Scan for the cell matching the given text and deliver its [x, y] coordinate at center. 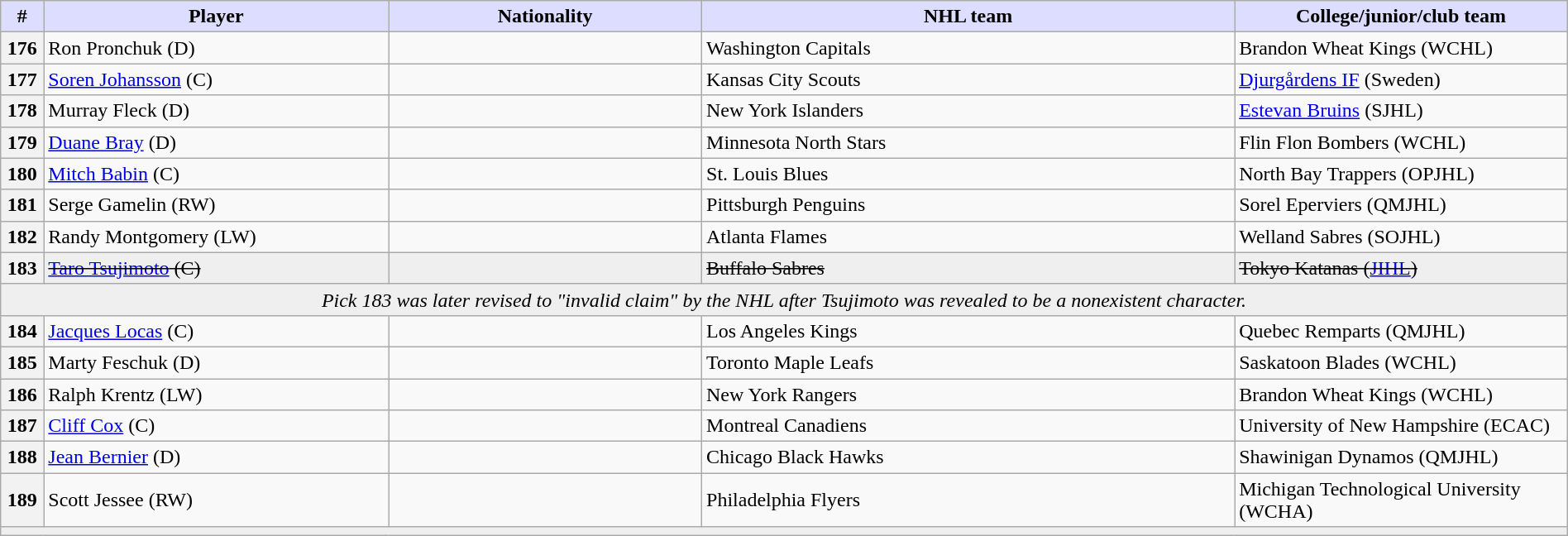
Tokyo Katanas (JIHL) [1401, 268]
Welland Sabres (SOJHL) [1401, 237]
Pittsburgh Penguins [968, 205]
Scott Jessee (RW) [217, 500]
Randy Montgomery (LW) [217, 237]
# [22, 17]
179 [22, 142]
Saskatoon Blades (WCHL) [1401, 362]
185 [22, 362]
Marty Feschuk (D) [217, 362]
188 [22, 457]
Mitch Babin (C) [217, 174]
Jean Bernier (D) [217, 457]
Estevan Bruins (SJHL) [1401, 111]
Washington Capitals [968, 48]
Minnesota North Stars [968, 142]
186 [22, 395]
Buffalo Sabres [968, 268]
North Bay Trappers (OPJHL) [1401, 174]
New York Rangers [968, 395]
182 [22, 237]
New York Islanders [968, 111]
176 [22, 48]
Philadelphia Flyers [968, 500]
183 [22, 268]
Nationality [546, 17]
Cliff Cox (C) [217, 426]
189 [22, 500]
Serge Gamelin (RW) [217, 205]
University of New Hampshire (ECAC) [1401, 426]
Toronto Maple Leafs [968, 362]
Montreal Canadiens [968, 426]
St. Louis Blues [968, 174]
NHL team [968, 17]
Flin Flon Bombers (WCHL) [1401, 142]
Jacques Locas (C) [217, 331]
Atlanta Flames [968, 237]
Chicago Black Hawks [968, 457]
College/junior/club team [1401, 17]
Taro Tsujimoto (C) [217, 268]
184 [22, 331]
187 [22, 426]
Los Angeles Kings [968, 331]
Shawinigan Dynamos (QMJHL) [1401, 457]
Kansas City Scouts [968, 79]
178 [22, 111]
Djurgårdens IF (Sweden) [1401, 79]
Player [217, 17]
Pick 183 was later revised to "invalid claim" by the NHL after Tsujimoto was revealed to be a nonexistent character. [784, 299]
Ron Pronchuk (D) [217, 48]
Murray Fleck (D) [217, 111]
Sorel Eperviers (QMJHL) [1401, 205]
Ralph Krentz (LW) [217, 395]
Michigan Technological University (WCHA) [1401, 500]
177 [22, 79]
180 [22, 174]
181 [22, 205]
Duane Bray (D) [217, 142]
Soren Johansson (C) [217, 79]
Quebec Remparts (QMJHL) [1401, 331]
